Return (X, Y) of the center of cell containing provided text 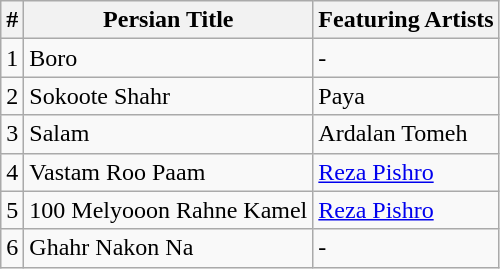
# (12, 20)
3 (12, 134)
100 Melyooon Rahne Kamel (168, 210)
Boro (168, 58)
Persian Title (168, 20)
4 (12, 172)
Ardalan Tomeh (406, 134)
5 (12, 210)
2 (12, 96)
Featuring Artists (406, 20)
Vastam Roo Paam (168, 172)
Paya (406, 96)
Salam (168, 134)
6 (12, 248)
Ghahr Nakon Na (168, 248)
Sokoote Shahr (168, 96)
1 (12, 58)
